Provide the [x, y] coordinate of the cell's center where the given text is located.  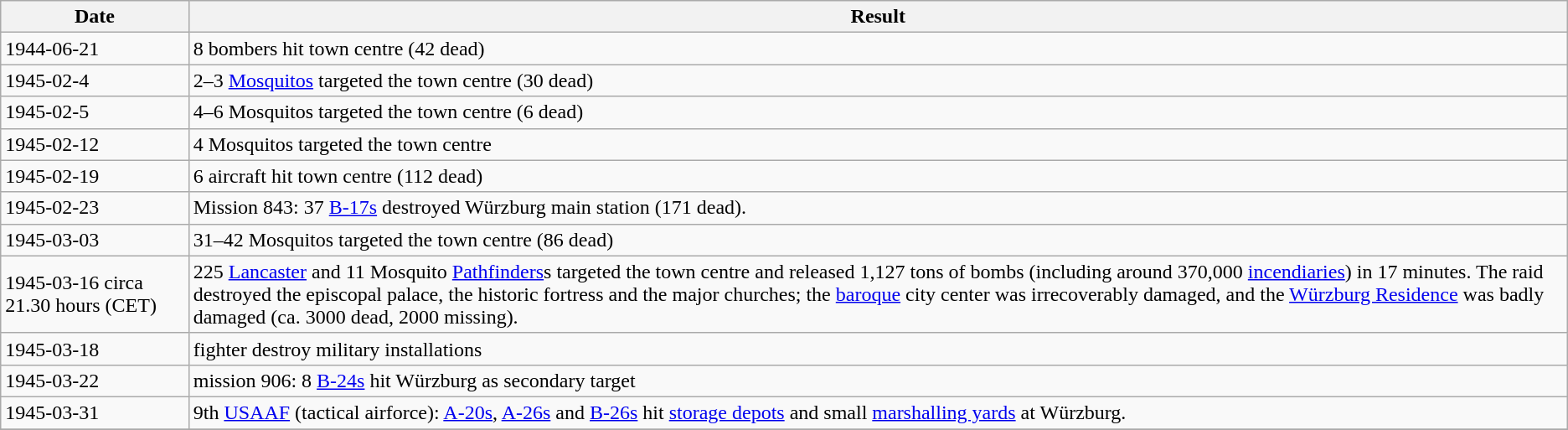
Mission 843: 37 B-17s destroyed Würzburg main station (171 dead). [878, 208]
1945-03-18 [95, 349]
Date [95, 17]
1945-02-23 [95, 208]
6 aircraft hit town centre (112 dead) [878, 176]
4–6 Mosquitos targeted the town centre (6 dead) [878, 112]
1945-03-31 [95, 412]
1945-03-16 circa 21.30 hours (CET) [95, 294]
1945-03-03 [95, 240]
Result [878, 17]
1945-02-5 [95, 112]
4 Mosquitos targeted the town centre [878, 144]
1944-06-21 [95, 49]
1945-02-19 [95, 176]
fighter destroy military installations [878, 349]
1945-02-4 [95, 80]
8 bombers hit town centre (42 dead) [878, 49]
1945-02-12 [95, 144]
9th USAAF (tactical airforce): A-20s, A-26s and B-26s hit storage depots and small marshalling yards at Würzburg. [878, 412]
31–42 Mosquitos targeted the town centre (86 dead) [878, 240]
mission 906: 8 B-24s hit Würzburg as secondary target [878, 381]
2–3 Mosquitos targeted the town centre (30 dead) [878, 80]
1945-03-22 [95, 381]
